From the cell containing the given text, extract its center point as (X, Y) coordinate. 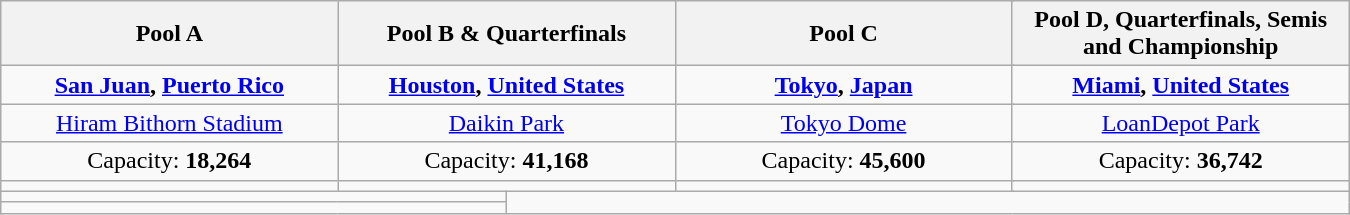
Houston, United States (506, 85)
Capacity: 45,600 (844, 161)
Daikin Park (506, 123)
Capacity: 18,264 (170, 161)
Capacity: 41,168 (506, 161)
Tokyo Dome (844, 123)
Pool D, Quarterfinals, Semis and Championship (1180, 34)
Tokyo, Japan (844, 85)
Hiram Bithorn Stadium (170, 123)
Pool B & Quarterfinals (506, 34)
Pool C (844, 34)
Capacity: 36,742 (1180, 161)
San Juan, Puerto Rico (170, 85)
Miami, United States (1180, 85)
Pool A (170, 34)
LoanDepot Park (1180, 123)
